Capture the cell that displays the provided text and extract its (x, y) central coordinate. 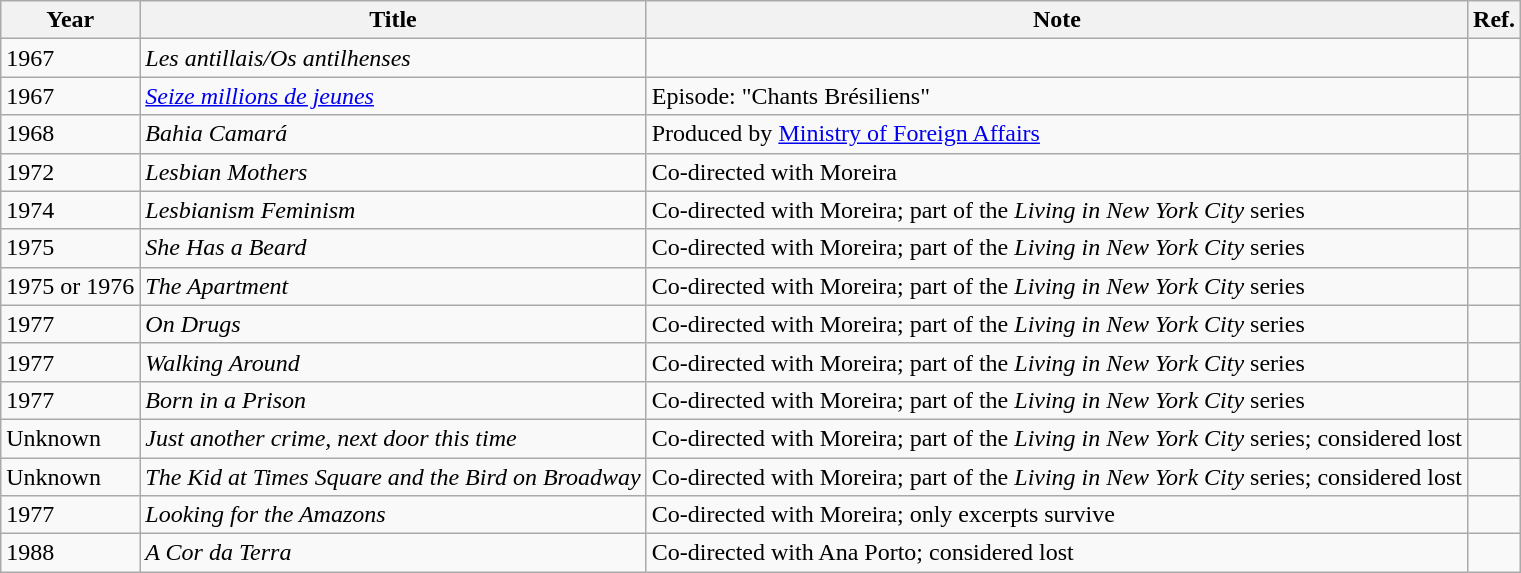
Lesbianism Feminism (393, 210)
She Has a Beard (393, 248)
1988 (70, 553)
The Apartment (393, 286)
Episode: "Chants Brésiliens" (1056, 96)
Note (1056, 20)
1975 (70, 248)
On Drugs (393, 324)
Co-directed with Moreira; only excerpts survive (1056, 515)
1974 (70, 210)
1968 (70, 134)
A Cor da Terra (393, 553)
Year (70, 20)
Co-directed with Moreira (1056, 172)
Bahia Camará (393, 134)
1972 (70, 172)
Les antillais/Os antilhenses (393, 58)
Just another crime, next door this time (393, 438)
The Kid at Times Square and the Bird on Broadway (393, 477)
Produced by Ministry of Foreign Affairs (1056, 134)
Walking Around (393, 362)
Lesbian Mothers (393, 172)
Seize millions de jeunes (393, 96)
1975 or 1976 (70, 286)
Looking for the Amazons (393, 515)
Ref. (1494, 20)
Co-directed with Ana Porto; considered lost (1056, 553)
Born in a Prison (393, 400)
Title (393, 20)
